Pinpoint the cell where the given text exists, returning its [X, Y] midpoint coordinate. 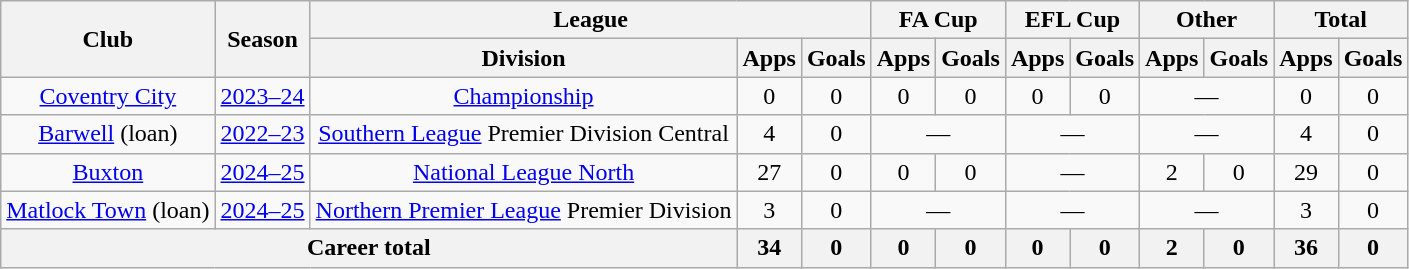
Total [1341, 20]
2023–24 [262, 96]
Southern League Premier Division Central [524, 134]
EFL Cup [1072, 20]
Season [262, 39]
National League North [524, 172]
Other [1207, 20]
Coventry City [108, 96]
27 [769, 172]
Division [524, 58]
Championship [524, 96]
Buxton [108, 172]
34 [769, 248]
Club [108, 39]
FA Cup [938, 20]
36 [1306, 248]
2022–23 [262, 134]
Matlock Town (loan) [108, 210]
29 [1306, 172]
Northern Premier League Premier Division [524, 210]
Barwell (loan) [108, 134]
Career total [369, 248]
League [590, 20]
